Search for the cell housing the specified text and yield its (x, y) center coordinate. 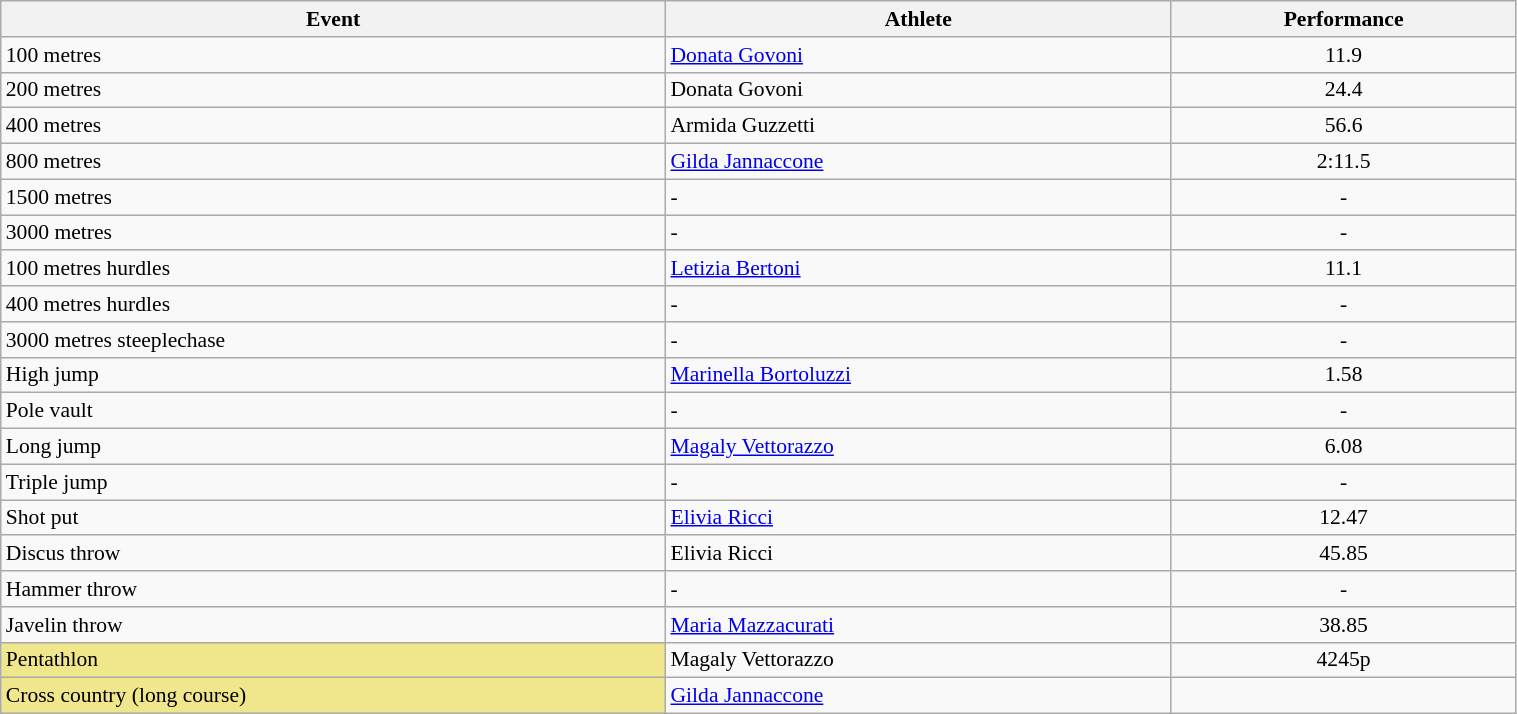
800 metres (334, 162)
Athlete (918, 19)
3000 metres steeplechase (334, 340)
Triple jump (334, 482)
1500 metres (334, 197)
45.85 (1344, 554)
12.47 (1344, 518)
Marinella Bortoluzzi (918, 375)
100 metres hurdles (334, 269)
Armida Guzzetti (918, 126)
Performance (1344, 19)
11.9 (1344, 55)
Javelin throw (334, 625)
Letizia Bertoni (918, 269)
400 metres (334, 126)
4245p (1344, 660)
Cross country (long course) (334, 696)
38.85 (1344, 625)
11.1 (1344, 269)
Maria Mazzacurati (918, 625)
200 metres (334, 90)
Pole vault (334, 411)
400 metres hurdles (334, 304)
Event (334, 19)
Long jump (334, 447)
3000 metres (334, 233)
6.08 (1344, 447)
24.4 (1344, 90)
High jump (334, 375)
Hammer throw (334, 589)
Pentathlon (334, 660)
Shot put (334, 518)
Discus throw (334, 554)
100 metres (334, 55)
1.58 (1344, 375)
2:11.5 (1344, 162)
56.6 (1344, 126)
